Return the [x, y] coordinate for the center point of the cell that contains the specified text.  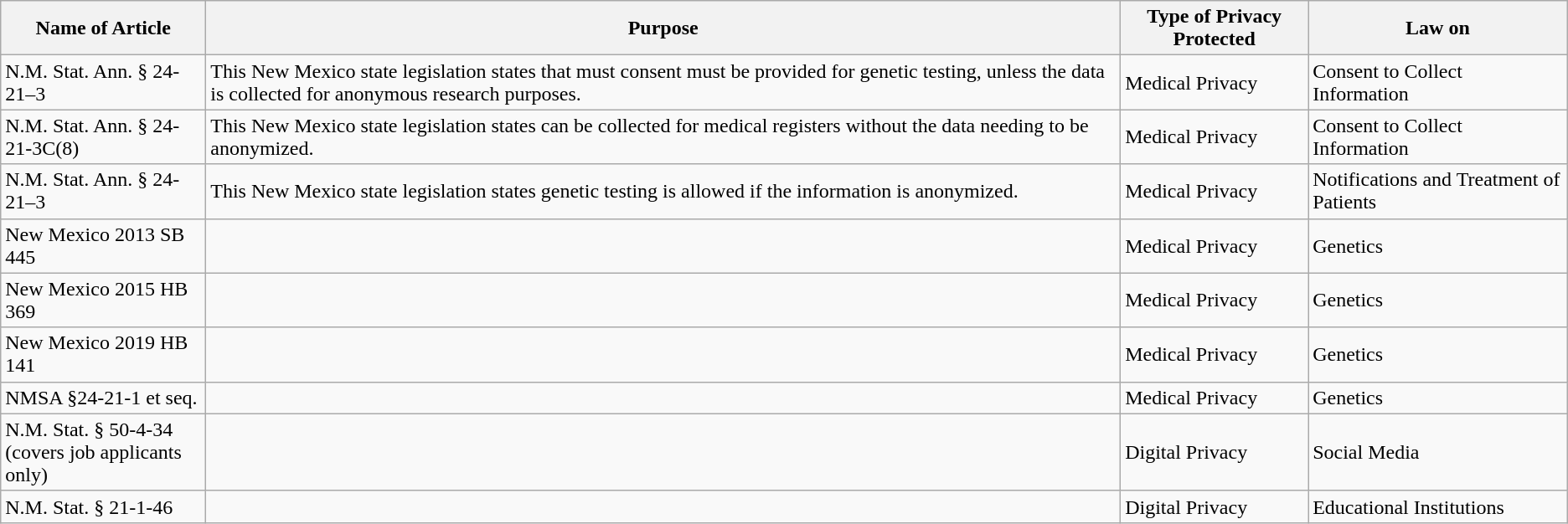
N.M. Stat. § 21-1-46 [104, 506]
Purpose [663, 28]
Educational Institutions [1438, 506]
Social Media [1438, 452]
N.M. Stat. § 50-4-34(covers job applicants only) [104, 452]
Notifications and Treatment of Patients [1438, 191]
This New Mexico state legislation states genetic testing is allowed if the information is anonymized. [663, 191]
Name of Article [104, 28]
New Mexico 2019 HB 141 [104, 355]
New Mexico 2013 SB 445 [104, 246]
New Mexico 2015 HB 369 [104, 300]
N.M. Stat. Ann. § 24-21-3C(8) [104, 137]
NMSA §24-21-1 et seq. [104, 398]
Type of Privacy Protected [1215, 28]
This New Mexico state legislation states can be collected for medical registers without the data needing to be anonymized. [663, 137]
Law on [1438, 28]
